Search for the cell housing the specified text and yield its [X, Y] center coordinate. 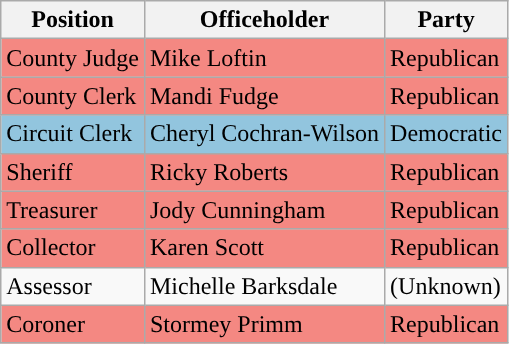
Collector [73, 248]
County Judge [73, 58]
Jody Cunningham [264, 210]
Mandi Fudge [264, 96]
Officeholder [264, 20]
Assessor [73, 286]
County Clerk [73, 96]
Position [73, 20]
Sheriff [73, 172]
Ricky Roberts [264, 172]
Michelle Barksdale [264, 286]
Mike Loftin [264, 58]
Democratic [446, 134]
Coroner [73, 324]
Party [446, 20]
(Unknown) [446, 286]
Stormey Primm [264, 324]
Treasurer [73, 210]
Circuit Clerk [73, 134]
Cheryl Cochran-Wilson [264, 134]
Karen Scott [264, 248]
